Output the [X, Y] coordinate of the center of the cell containing the given text.  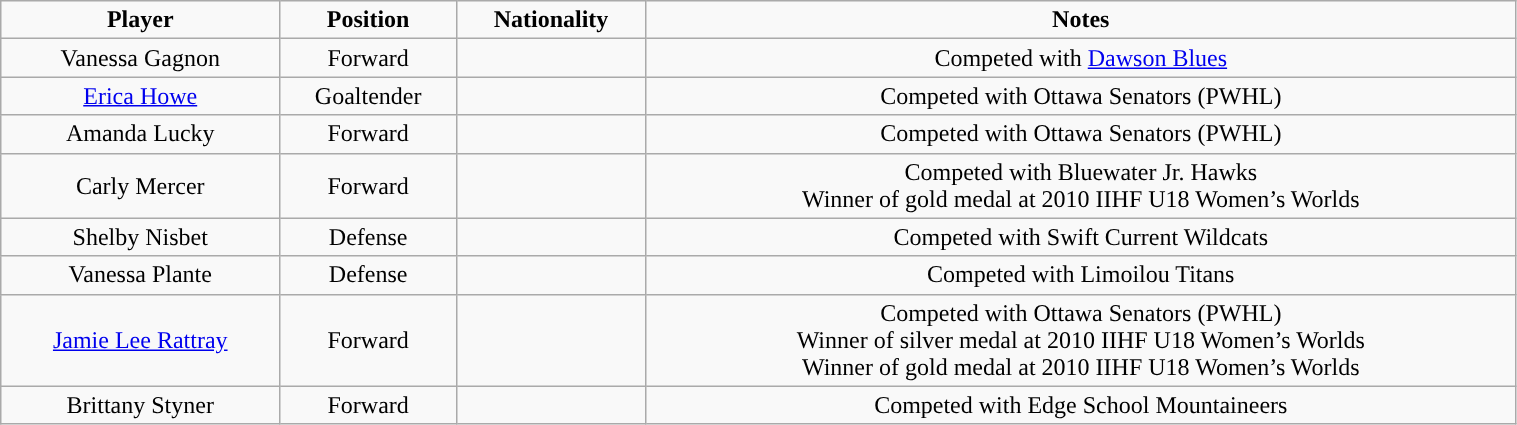
Player [140, 20]
Vanessa Plante [140, 275]
Goaltender [368, 96]
Competed with Limoilou Titans [1082, 275]
Competed with Swift Current Wildcats [1082, 237]
Competed with Edge School Mountaineers [1082, 405]
Nationality [552, 20]
Competed with Bluewater Jr. Hawks Winner of gold medal at 2010 IIHF U18 Women’s Worlds [1082, 186]
Erica Howe [140, 96]
Vanessa Gagnon [140, 58]
Competed with Ottawa Senators (PWHL) Winner of silver medal at 2010 IIHF U18 Women’s Worlds Winner of gold medal at 2010 IIHF U18 Women’s Worlds [1082, 340]
Competed with Dawson Blues [1082, 58]
Brittany Styner [140, 405]
Carly Mercer [140, 186]
Amanda Lucky [140, 134]
Jamie Lee Rattray [140, 340]
Shelby Nisbet [140, 237]
Position [368, 20]
Notes [1082, 20]
